Scan for the cell matching the given text and deliver its [X, Y] coordinate at center. 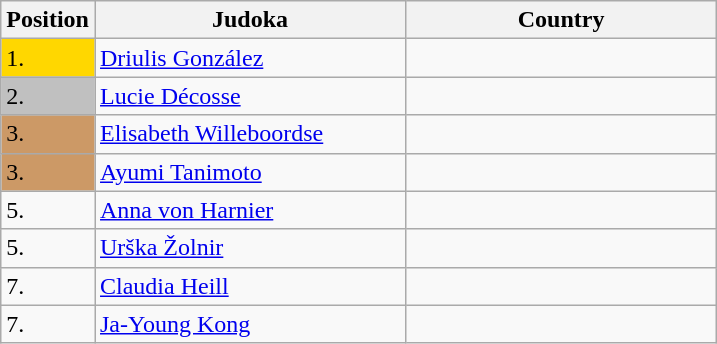
Urška Žolnir [250, 248]
2. [48, 96]
Judoka [250, 20]
Lucie Décosse [250, 96]
Ayumi Tanimoto [250, 172]
Claudia Heill [250, 286]
Ja-Young Kong [250, 324]
Anna von Harnier [250, 210]
Elisabeth Willeboordse [250, 134]
Position [48, 20]
Driulis González [250, 58]
1. [48, 58]
Country [562, 20]
